Return [x, y] of the center of cell containing provided text 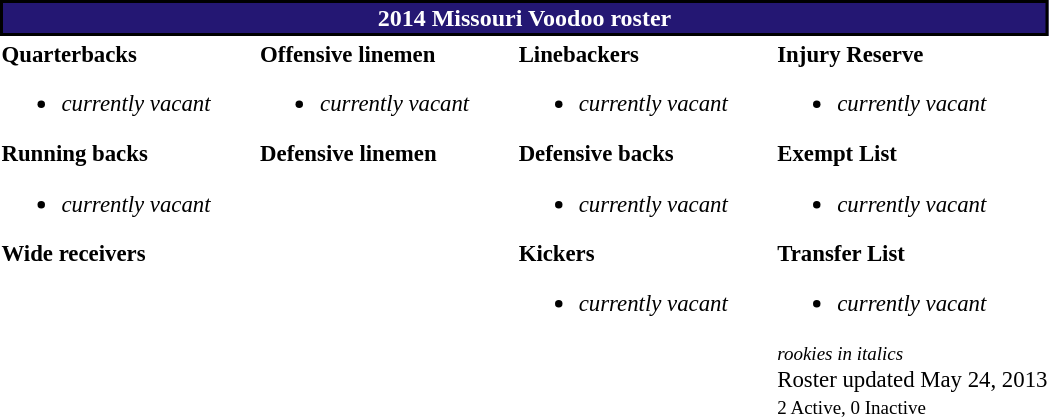
2014 Missouri Voodoo roster [524, 18]
